Scan for the cell matching the given text and deliver its [X, Y] coordinate at center. 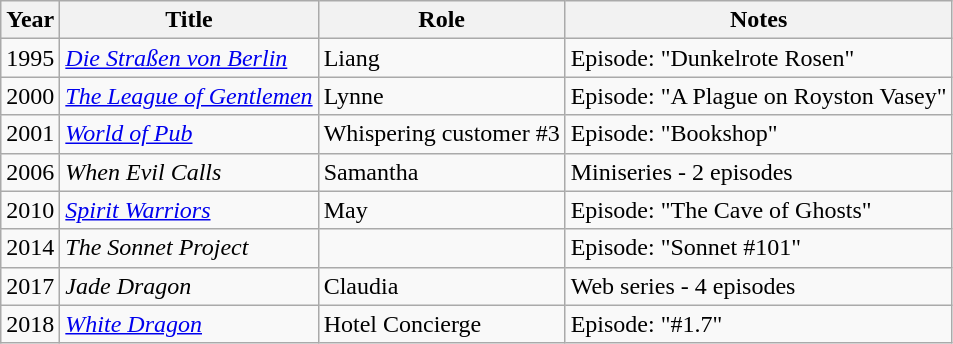
The Sonnet Project [189, 248]
Web series - 4 episodes [758, 286]
White Dragon [189, 324]
2000 [30, 96]
Liang [442, 58]
Episode: "Dunkelrote Rosen" [758, 58]
Year [30, 20]
Spirit Warriors [189, 210]
Episode: "The Cave of Ghosts" [758, 210]
2001 [30, 134]
Miniseries - 2 episodes [758, 172]
Notes [758, 20]
Lynne [442, 96]
2010 [30, 210]
Episode: "A Plague on Royston Vasey" [758, 96]
Whispering customer #3 [442, 134]
World of Pub [189, 134]
Hotel Concierge [442, 324]
1995 [30, 58]
2014 [30, 248]
Die Straßen von Berlin [189, 58]
Role [442, 20]
Episode: "Sonnet #101" [758, 248]
Episode: "Bookshop" [758, 134]
Jade Dragon [189, 286]
Claudia [442, 286]
Episode: "#1.7" [758, 324]
2018 [30, 324]
When Evil Calls [189, 172]
2006 [30, 172]
The League of Gentlemen [189, 96]
Title [189, 20]
Samantha [442, 172]
2017 [30, 286]
May [442, 210]
